Search for the cell housing the specified text and yield its [X, Y] center coordinate. 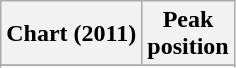
Chart (2011) [72, 34]
Peakposition [188, 34]
